Return (X, Y) of the center of cell containing provided text 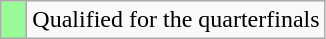
Qualified for the quarterfinals (176, 20)
